Output the [x, y] coordinate of the center of the cell containing the given text.  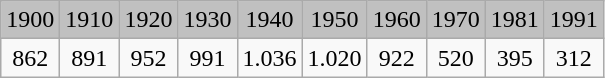
891 [90, 58]
862 [30, 58]
1.036 [270, 58]
1960 [396, 20]
1950 [334, 20]
1910 [90, 20]
1.020 [334, 58]
312 [574, 58]
1981 [514, 20]
952 [148, 58]
395 [514, 58]
1900 [30, 20]
1991 [574, 20]
922 [396, 58]
1970 [456, 20]
1920 [148, 20]
520 [456, 58]
1930 [208, 20]
991 [208, 58]
1940 [270, 20]
